Find where the given text appears and provide that cell's center as (X, Y) coordinate. 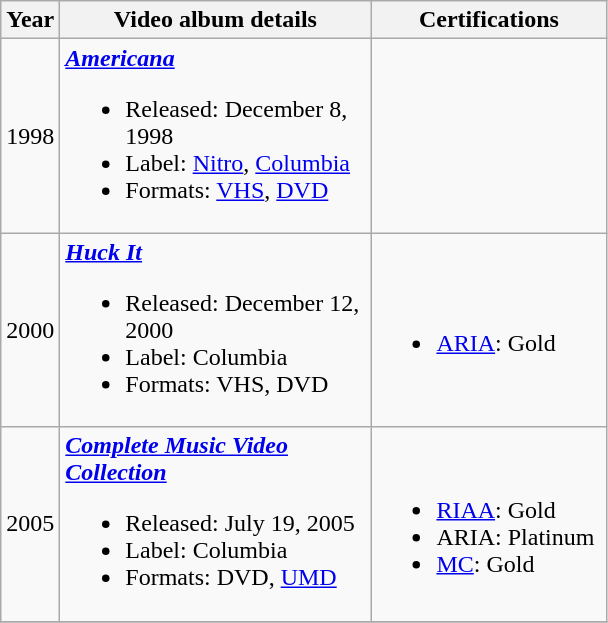
Certifications (489, 20)
Year (30, 20)
1998 (30, 136)
ARIA: Gold (489, 330)
AmericanaReleased: December 8, 1998Label: Nitro, ColumbiaFormats: VHS, DVD (216, 136)
Huck ItReleased: December 12, 2000Label: ColumbiaFormats: VHS, DVD (216, 330)
RIAA: GoldARIA: PlatinumMC: Gold (489, 524)
2005 (30, 524)
Video album details (216, 20)
2000 (30, 330)
Complete Music Video CollectionReleased: July 19, 2005Label: ColumbiaFormats: DVD, UMD (216, 524)
